Determine the (x, y) coordinate at the center of the cell enclosing the given text.  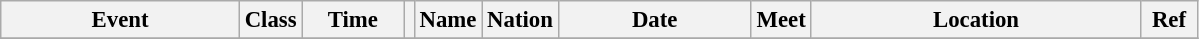
Ref (1169, 20)
Meet (781, 20)
Event (120, 20)
Time (353, 20)
Name (448, 20)
Location (976, 20)
Class (270, 20)
Date (654, 20)
Nation (520, 20)
